Pinpoint the cell where the given text exists, returning its [x, y] midpoint coordinate. 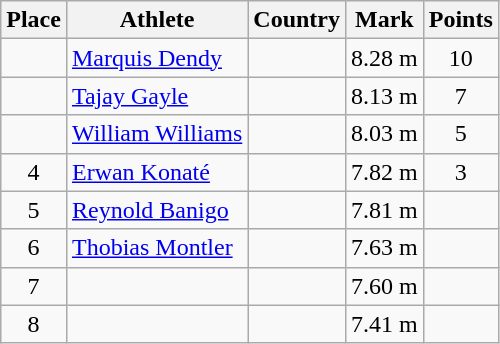
6 [34, 248]
Tajay Gayle [156, 96]
7.41 m [385, 324]
Reynold Banigo [156, 210]
8 [34, 324]
8.13 m [385, 96]
3 [460, 172]
7.82 m [385, 172]
7.63 m [385, 248]
Athlete [156, 20]
William Williams [156, 134]
7.81 m [385, 210]
Marquis Dendy [156, 58]
Thobias Montler [156, 248]
Points [460, 20]
Country [297, 20]
10 [460, 58]
Place [34, 20]
4 [34, 172]
8.28 m [385, 58]
Erwan Konaté [156, 172]
8.03 m [385, 134]
Mark [385, 20]
7.60 m [385, 286]
